Return (X, Y) of the center of cell containing provided text 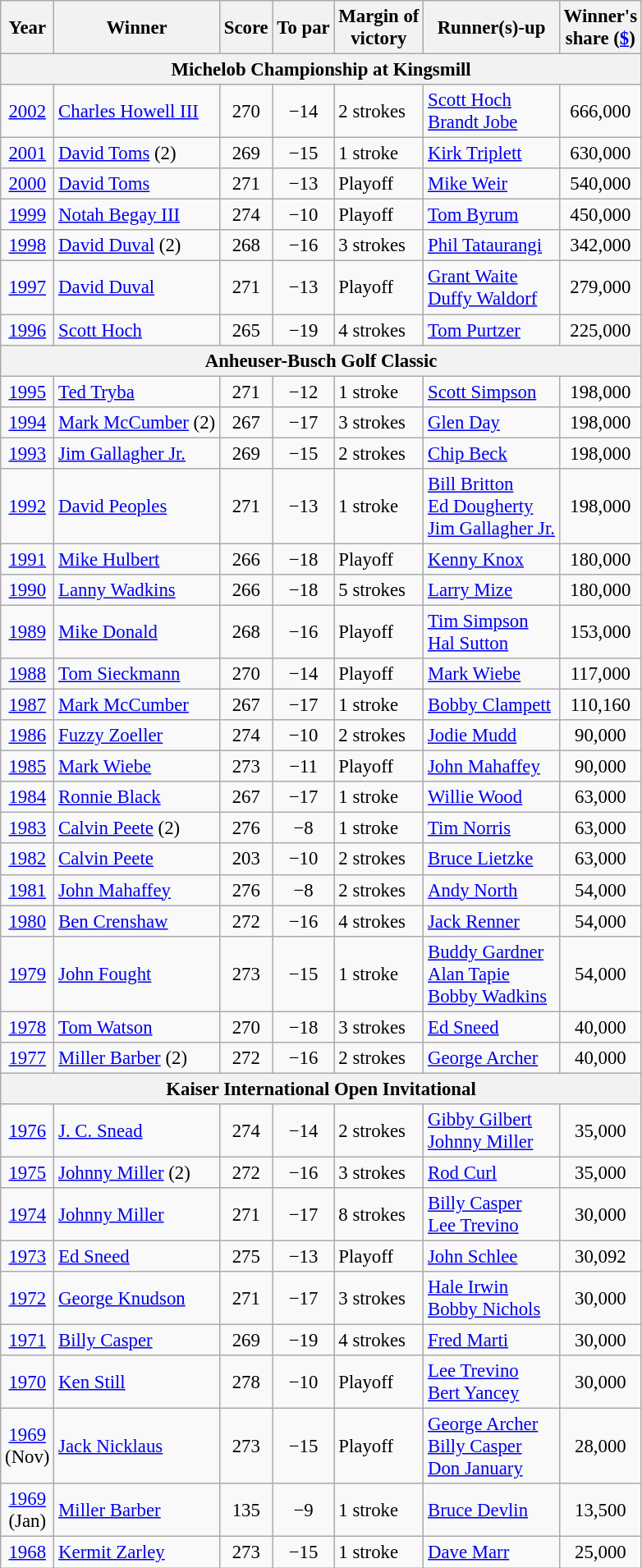
Rod Curl (492, 1172)
Calvin Peete (2) (137, 828)
666,000 (600, 112)
2002 (28, 112)
David Peoples (137, 507)
1983 (28, 828)
225,000 (600, 330)
Billy Casper (137, 1341)
Jim Gallagher Jr. (137, 453)
Jodie Mudd (492, 736)
Lanny Wadkins (137, 590)
1969(Nov) (28, 1447)
Tom Watson (137, 1027)
Grant Waite Duffy Waldorf (492, 287)
−11 (304, 767)
Jack Renner (492, 921)
203 (246, 860)
Mark McCumber (2) (137, 422)
1990 (28, 590)
Calvin Peete (137, 860)
Gibby Gilbert Johnny Miller (492, 1131)
278 (246, 1382)
1984 (28, 797)
Winner (137, 28)
Lee Trevino Bert Yancey (492, 1382)
1975 (28, 1172)
1988 (28, 674)
25,000 (600, 1552)
Andy North (492, 890)
Tim Norris (492, 828)
1980 (28, 921)
1974 (28, 1215)
Bill Britton Ed Dougherty Jim Gallagher Jr. (492, 507)
Score (246, 28)
Bruce Lietzke (492, 860)
Year (28, 28)
Willie Wood (492, 797)
30,092 (600, 1257)
Mike Donald (137, 632)
1972 (28, 1299)
George Archer (492, 1058)
1973 (28, 1257)
Anheuser-Busch Golf Classic (322, 360)
1968 (28, 1552)
1970 (28, 1382)
J. C. Snead (137, 1131)
1994 (28, 422)
Scott Simpson (492, 392)
1995 (28, 392)
Tim Simpson Hal Sutton (492, 632)
Kenny Knox (492, 559)
Charles Howell III (137, 112)
Tom Sieckmann (137, 674)
Winner'sshare ($) (600, 28)
Phil Tataurangi (492, 245)
Bruce Devlin (492, 1511)
1996 (28, 330)
Buddy Gardner Alan Tapie Bobby Wadkins (492, 974)
1986 (28, 736)
28,000 (600, 1447)
135 (246, 1511)
David Toms (137, 184)
John Schlee (492, 1257)
Mike Hulbert (137, 559)
1991 (28, 559)
Mark McCumber (137, 705)
To par (304, 28)
1982 (28, 860)
Notah Begay III (137, 215)
1976 (28, 1131)
279,000 (600, 287)
Fred Marti (492, 1341)
Chip Beck (492, 453)
Margin ofvictory (379, 28)
Miller Barber (137, 1511)
Kirk Triplett (492, 154)
8 strokes (379, 1215)
Michelob Championship at Kingsmill (322, 70)
Tom Purtzer (492, 330)
Johnny Miller (137, 1215)
George Knudson (137, 1299)
Miller Barber (2) (137, 1058)
450,000 (600, 215)
Scott Hoch (137, 330)
David Toms (2) (137, 154)
1987 (28, 705)
Billy Casper Lee Trevino (492, 1215)
Glen Day (492, 422)
David Duval (137, 287)
1971 (28, 1341)
2000 (28, 184)
Bobby Clampett (492, 705)
−9 (304, 1511)
1993 (28, 453)
275 (246, 1257)
Jack Nicklaus (137, 1447)
1969(Jan) (28, 1511)
1981 (28, 890)
1989 (28, 632)
Larry Mize (492, 590)
1998 (28, 245)
117,000 (600, 674)
Scott Hoch Brandt Jobe (492, 112)
Tom Byrum (492, 215)
−12 (304, 392)
265 (246, 330)
153,000 (600, 632)
Kermit Zarley (137, 1552)
1992 (28, 507)
342,000 (600, 245)
Kaiser International Open Invitational (322, 1089)
Ken Still (137, 1382)
Fuzzy Zoeller (137, 736)
Ronnie Black (137, 797)
1985 (28, 767)
1977 (28, 1058)
John Fought (137, 974)
540,000 (600, 184)
1979 (28, 974)
1999 (28, 215)
1997 (28, 287)
George Archer Billy Casper Don January (492, 1447)
Mike Weir (492, 184)
Ted Tryba (137, 392)
1978 (28, 1027)
13,500 (600, 1511)
Dave Marr (492, 1552)
Hale Irwin Bobby Nichols (492, 1299)
Ben Crenshaw (137, 921)
David Duval (2) (137, 245)
Runner(s)-up (492, 28)
5 strokes (379, 590)
630,000 (600, 154)
110,160 (600, 705)
Johnny Miller (2) (137, 1172)
2001 (28, 154)
